Scan for the cell matching the given text and deliver its (x, y) coordinate at center. 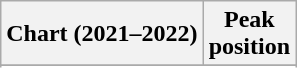
Peakposition (249, 34)
Chart (2021–2022) (102, 34)
